Pinpoint the cell where the given text exists, returning its (X, Y) midpoint coordinate. 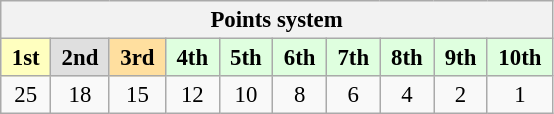
Points system (277, 20)
1st (26, 58)
1 (520, 95)
6th (300, 58)
10 (246, 95)
18 (80, 95)
15 (137, 95)
8 (300, 95)
4th (192, 58)
7th (353, 58)
8th (407, 58)
4 (407, 95)
5th (246, 58)
3rd (137, 58)
12 (192, 95)
6 (353, 95)
10th (520, 58)
25 (26, 95)
2 (461, 95)
9th (461, 58)
2nd (80, 58)
